Scan for the cell matching the given text and deliver its (X, Y) coordinate at center. 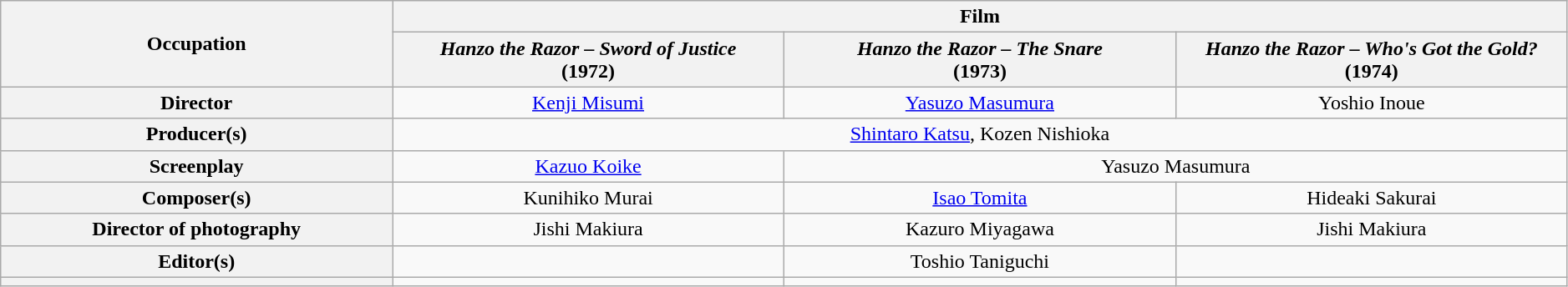
Kazuo Koike (588, 166)
Hanzo the Razor – Sword of Justice(1972) (588, 60)
Kazuro Miyagawa (979, 229)
Editor(s) (197, 261)
Hanzo the Razor – The Snare(1973) (979, 60)
Kenji Misumi (588, 103)
Screenplay (197, 166)
Composer(s) (197, 198)
Director of photography (197, 229)
Isao Tomita (979, 198)
Shintaro Katsu, Kozen Nishioka (981, 134)
Hanzo the Razor – Who's Got the Gold?(1974) (1372, 60)
Yoshio Inoue (1372, 103)
Toshio Taniguchi (979, 261)
Occupation (197, 43)
Hideaki Sakurai (1372, 198)
Director (197, 103)
Producer(s) (197, 134)
Kunihiko Murai (588, 198)
Film (981, 17)
